Identify which cell holds the provided text, then report its (X, Y) central coordinate. 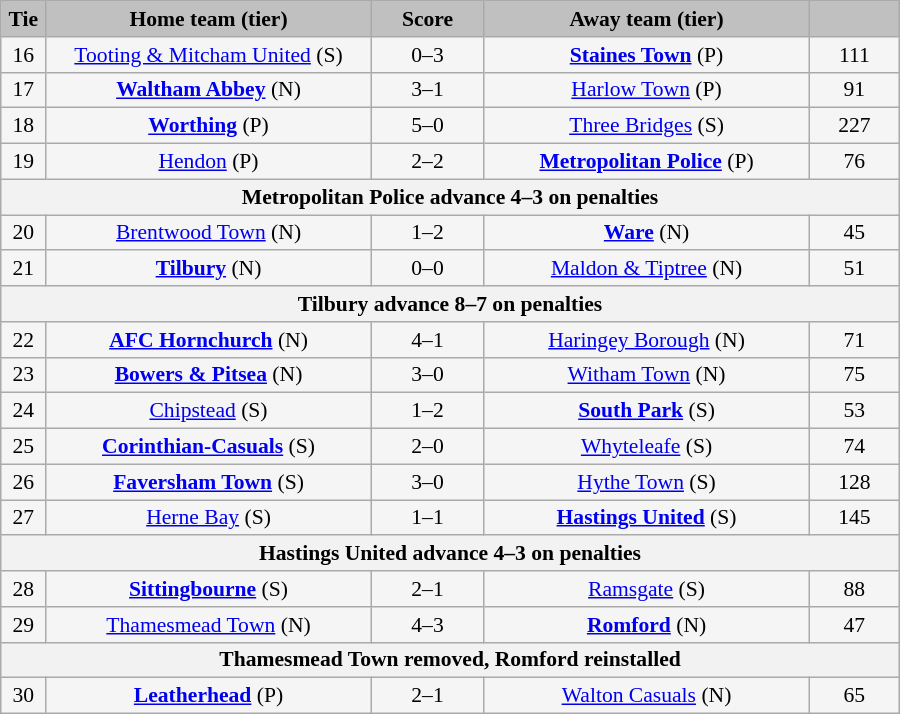
Witham Town (N) (647, 375)
Three Bridges (S) (647, 126)
Romford (N) (647, 625)
3–1 (427, 90)
111 (854, 55)
Ware (N) (647, 233)
65 (854, 696)
91 (854, 90)
25 (24, 447)
Thamesmead Town (N) (209, 625)
17 (24, 90)
Staines Town (P) (647, 55)
26 (24, 482)
Hastings United (S) (647, 518)
Herne Bay (S) (209, 518)
South Park (S) (647, 411)
Bowers & Pitsea (N) (209, 375)
AFC Hornchurch (N) (209, 340)
Leatherhead (P) (209, 696)
Maldon & Tiptree (N) (647, 269)
Walton Casuals (N) (647, 696)
128 (854, 482)
51 (854, 269)
27 (24, 518)
0–0 (427, 269)
Tilbury advance 8–7 on penalties (450, 304)
227 (854, 126)
Haringey Borough (N) (647, 340)
Tie (24, 19)
Brentwood Town (N) (209, 233)
Worthing (P) (209, 126)
4–1 (427, 340)
23 (24, 375)
145 (854, 518)
53 (854, 411)
Hythe Town (S) (647, 482)
19 (24, 162)
76 (854, 162)
5–0 (427, 126)
Away team (tier) (647, 19)
Sittingbourne (S) (209, 589)
Harlow Town (P) (647, 90)
Tilbury (N) (209, 269)
16 (24, 55)
Faversham Town (S) (209, 482)
Score (427, 19)
24 (24, 411)
Chipstead (S) (209, 411)
88 (854, 589)
21 (24, 269)
71 (854, 340)
2–2 (427, 162)
Home team (tier) (209, 19)
22 (24, 340)
30 (24, 696)
Thamesmead Town removed, Romford reinstalled (450, 660)
47 (854, 625)
Hendon (P) (209, 162)
20 (24, 233)
1–1 (427, 518)
Waltham Abbey (N) (209, 90)
74 (854, 447)
Hastings United advance 4–3 on penalties (450, 554)
75 (854, 375)
Metropolitan Police advance 4–3 on penalties (450, 197)
18 (24, 126)
45 (854, 233)
Metropolitan Police (P) (647, 162)
Corinthian-Casuals (S) (209, 447)
4–3 (427, 625)
28 (24, 589)
0–3 (427, 55)
Ramsgate (S) (647, 589)
Tooting & Mitcham United (S) (209, 55)
2–0 (427, 447)
29 (24, 625)
Whyteleafe (S) (647, 447)
